Pinpoint the cell where the given text exists, returning its (X, Y) midpoint coordinate. 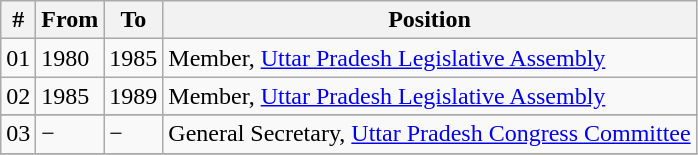
From (70, 20)
Position (430, 20)
1989 (134, 96)
01 (18, 58)
02 (18, 96)
To (134, 20)
1980 (70, 58)
General Secretary, Uttar Pradesh Congress Committee (430, 134)
03 (18, 134)
# (18, 20)
